From the cell containing the given text, extract its center point as (X, Y) coordinate. 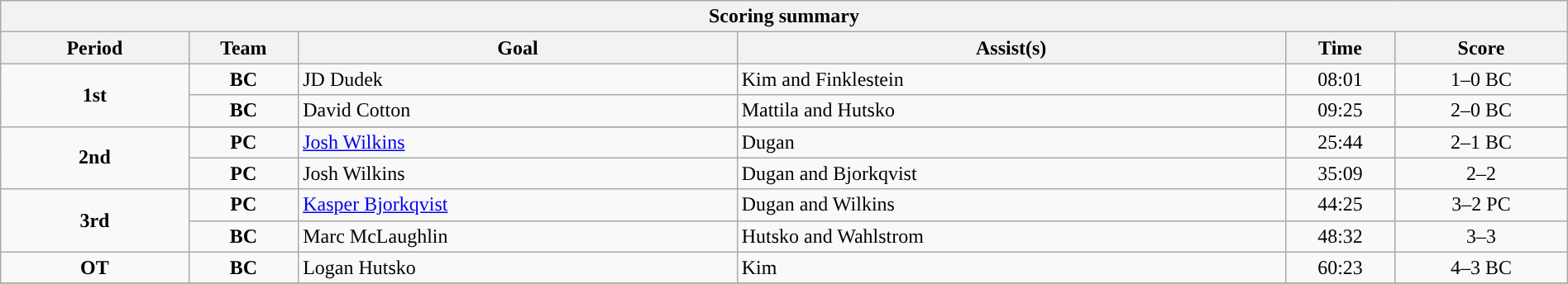
3–3 (1481, 236)
09:25 (1340, 111)
2–1 BC (1481, 142)
2–0 BC (1481, 111)
Kim (1011, 267)
1–0 BC (1481, 79)
Logan Hutsko (518, 267)
2nd (94, 158)
Marc McLaughlin (518, 236)
Team (243, 48)
Hutsko and Wahlstrom (1011, 236)
Kasper Bjorkqvist (518, 205)
48:32 (1340, 236)
JD Dudek (518, 79)
Dugan and Bjorkqvist (1011, 173)
Dugan (1011, 142)
08:01 (1340, 79)
Assist(s) (1011, 48)
David Cotton (518, 111)
Kim and Finklestein (1011, 79)
Period (94, 48)
Mattila and Hutsko (1011, 111)
3–2 PC (1481, 205)
1st (94, 95)
Time (1340, 48)
Scoring summary (784, 17)
4–3 BC (1481, 267)
OT (94, 267)
Dugan and Wilkins (1011, 205)
Goal (518, 48)
3rd (94, 220)
60:23 (1340, 267)
2–2 (1481, 173)
35:09 (1340, 173)
Score (1481, 48)
44:25 (1340, 205)
25:44 (1340, 142)
